Return [x, y] of the center of cell containing provided text 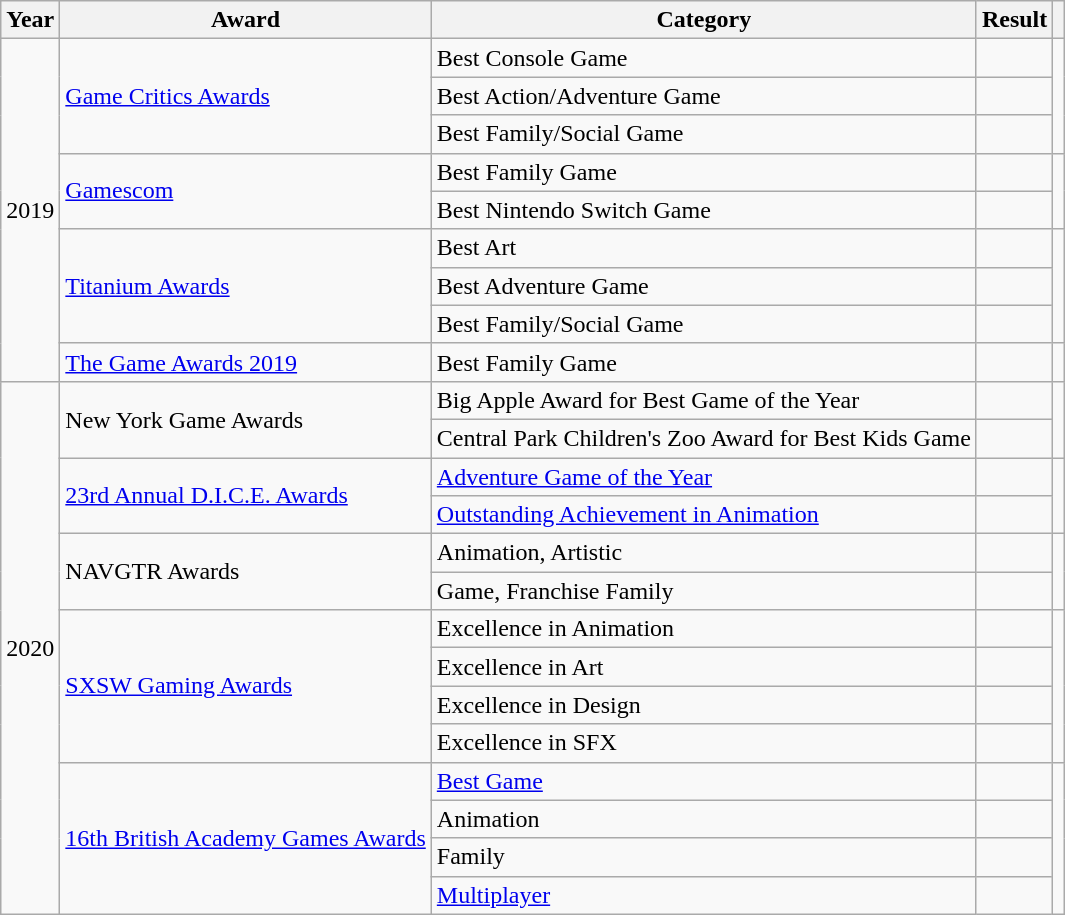
Game Critics Awards [246, 96]
Central Park Children's Zoo Award for Best Kids Game [704, 438]
Category [704, 20]
New York Game Awards [246, 419]
SXSW Gaming Awards [246, 686]
NAVGTR Awards [246, 572]
16th British Academy Games Awards [246, 838]
Award [246, 20]
Best Nintendo Switch Game [704, 210]
Titanium Awards [246, 286]
The Game Awards 2019 [246, 362]
Animation, Artistic [704, 553]
2019 [30, 210]
Game, Franchise Family [704, 591]
Multiplayer [704, 895]
Excellence in Design [704, 705]
Best Art [704, 248]
Big Apple Award for Best Game of the Year [704, 400]
Excellence in Animation [704, 629]
Animation [704, 819]
Gamescom [246, 191]
Excellence in SFX [704, 743]
Result [1014, 20]
Best Console Game [704, 58]
Best Action/Adventure Game [704, 96]
23rd Annual D.I.C.E. Awards [246, 496]
2020 [30, 648]
Family [704, 857]
Best Game [704, 781]
Year [30, 20]
Excellence in Art [704, 667]
Adventure Game of the Year [704, 477]
Outstanding Achievement in Animation [704, 515]
Best Adventure Game [704, 286]
